Determine the (X, Y) coordinate at the center of the cell enclosing the given text.  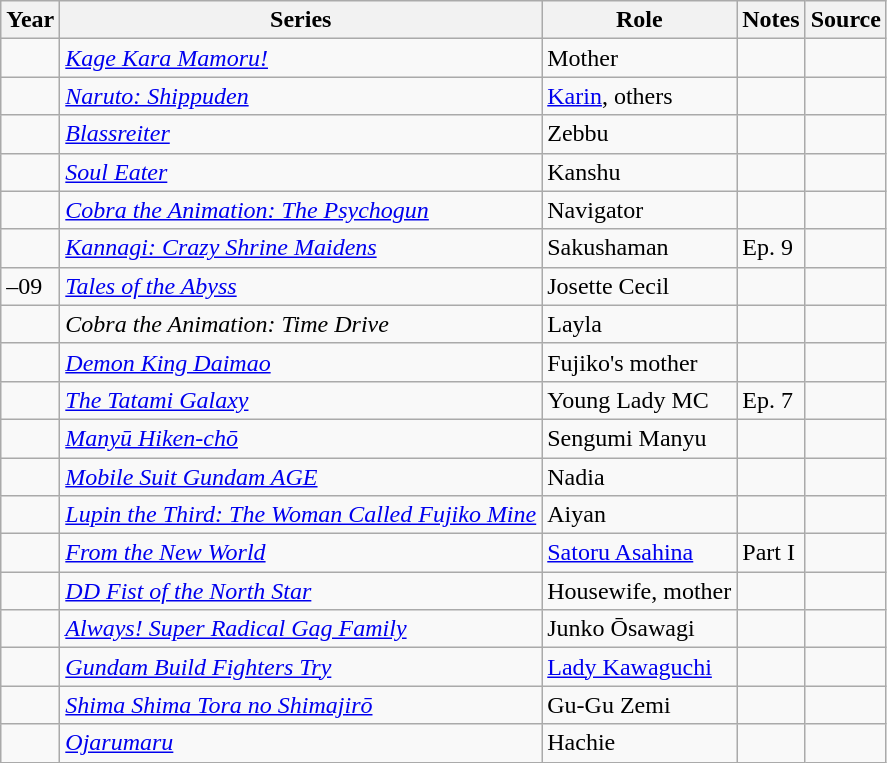
Josette Cecil (640, 286)
Naruto: Shippuden (301, 96)
Lupin the Third: The Woman Called Fujiko Mine (301, 515)
Year (30, 20)
Navigator (640, 210)
–09 (30, 286)
Zebbu (640, 134)
Sengumi Manyu (640, 438)
Ojarumaru (301, 743)
Sakushaman (640, 248)
The Tatami Galaxy (301, 400)
Lady Kawaguchi (640, 667)
Cobra the Animation: Time Drive (301, 324)
Demon King Daimao (301, 362)
From the New World (301, 553)
Source (846, 20)
Manyū Hiken-chō (301, 438)
Nadia (640, 477)
Hachie (640, 743)
Series (301, 20)
Ep. 9 (771, 248)
Kannagi: Crazy Shrine Maidens (301, 248)
Aiyan (640, 515)
Shima Shima Tora no Shimajirō (301, 705)
Soul Eater (301, 172)
Role (640, 20)
Always! Super Radical Gag Family (301, 629)
Mobile Suit Gundam AGE (301, 477)
Gundam Build Fighters Try (301, 667)
Housewife, mother (640, 591)
Cobra the Animation: The Psychogun (301, 210)
Junko Ōsawagi (640, 629)
Young Lady MC (640, 400)
Satoru Asahina (640, 553)
Ep. 7 (771, 400)
Karin, others (640, 96)
Blassreiter (301, 134)
Layla (640, 324)
Part I (771, 553)
Tales of the Abyss (301, 286)
DD Fist of the North Star (301, 591)
Kage Kara Mamoru! (301, 58)
Fujiko's mother (640, 362)
Mother (640, 58)
Kanshu (640, 172)
Gu-Gu Zemi (640, 705)
Notes (771, 20)
